Search for the cell housing the specified text and yield its [x, y] center coordinate. 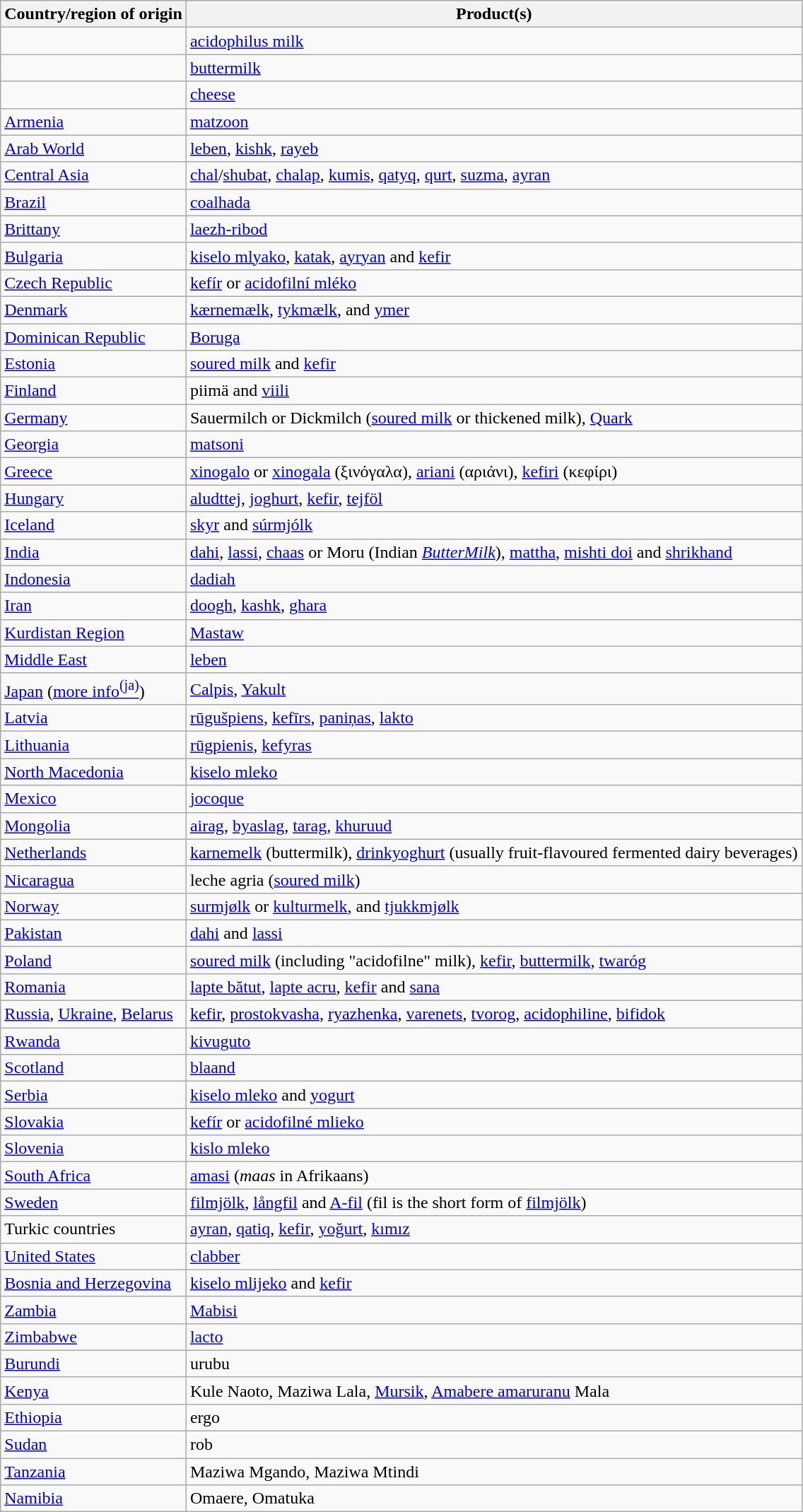
Namibia [93, 1499]
Scotland [93, 1068]
Georgia [93, 445]
Arab World [93, 148]
kærnemælk, tykmælk, and ymer [493, 310]
Estonia [93, 364]
Calpis, Yakult [493, 688]
Iceland [93, 525]
Product(s) [493, 14]
Burundi [93, 1364]
rūgušpiens, kefīrs, paniņas, lakto [493, 718]
karnemelk (buttermilk), drinkyoghurt (usually fruit-flavoured fermented dairy beverages) [493, 852]
aludttej, joghurt, kefir, tejföl [493, 498]
South Africa [93, 1176]
Brazil [93, 202]
Nicaragua [93, 879]
lacto [493, 1337]
Romania [93, 987]
Mabisi [493, 1310]
Hungary [93, 498]
Kurdistan Region [93, 633]
lapte bătut, lapte acru, kefir and sana [493, 987]
Lithuania [93, 745]
Tanzania [93, 1472]
kiselo mlyako, katak, ayryan and kefir [493, 256]
Kenya [93, 1390]
matsoni [493, 445]
soured milk (including "acidofilne" milk), kefir, buttermilk, twaróg [493, 960]
surmjølk or kulturmelk, and tjukkmjølk [493, 906]
Zimbabwe [93, 1337]
Greece [93, 471]
kivuguto [493, 1041]
urubu [493, 1364]
Denmark [93, 310]
Sauermilch or Dickmilch (soured milk or thickened milk), Quark [493, 418]
acidophilus milk [493, 41]
kefír or acidofilní mléko [493, 283]
dahi, lassi, chaas or Moru (Indian ButterMilk), mattha, mishti doi and shrikhand [493, 552]
skyr and súrmjólk [493, 525]
doogh, kashk, ghara [493, 606]
dadiah [493, 579]
Norway [93, 906]
Serbia [93, 1095]
ayran, qatiq, kefir, yoğurt, kımız [493, 1229]
Indonesia [93, 579]
Boruga [493, 337]
Russia, Ukraine, Belarus [93, 1014]
amasi (maas in Afrikaans) [493, 1176]
Germany [93, 418]
jocoque [493, 799]
Brittany [93, 229]
Slovenia [93, 1149]
Middle East [93, 660]
Mastaw [493, 633]
kefír or acidofilné mlieko [493, 1122]
Finland [93, 391]
kiselo mleko and yogurt [493, 1095]
Netherlands [93, 852]
Zambia [93, 1310]
Armenia [93, 122]
Sudan [93, 1445]
Iran [93, 606]
Slovakia [93, 1122]
laezh-ribod [493, 229]
Kule Naoto, Maziwa Lala, Mursik, Amabere amaruranu Mala [493, 1390]
xinogalo or xinogala (ξινόγαλα), ariani (αριάνι), kefiri (κεφίρι) [493, 471]
rūgpienis, kefyras [493, 745]
Rwanda [93, 1041]
Latvia [93, 718]
leben, kishk, rayeb [493, 148]
kislo mleko [493, 1149]
matzoon [493, 122]
coalhada [493, 202]
India [93, 552]
Turkic countries [93, 1229]
leben [493, 660]
Czech Republic [93, 283]
kefir, prostokvasha, ryazhenka, varenets, tvorog, acidophiline, bifidok [493, 1014]
United States [93, 1256]
buttermilk [493, 68]
Pakistan [93, 933]
Country/region of origin [93, 14]
airag, byaslag, tarag, khuruud [493, 826]
blaand [493, 1068]
Maziwa Mgando, Maziwa Mtindi [493, 1472]
rob [493, 1445]
clabber [493, 1256]
piimä and viili [493, 391]
chal/shubat, chalap, kumis, qatyq, qurt, suzma, ayran [493, 175]
Mexico [93, 799]
Mongolia [93, 826]
Japan (more info(ja)) [93, 688]
cheese [493, 95]
filmjölk, långfil and A-fil (fil is the short form of filmjölk) [493, 1202]
Bulgaria [93, 256]
leche agria (soured milk) [493, 879]
Omaere, Omatuka [493, 1499]
ergo [493, 1417]
kiselo mleko [493, 772]
North Macedonia [93, 772]
dahi and lassi [493, 933]
Central Asia [93, 175]
Bosnia and Herzegovina [93, 1283]
Ethiopia [93, 1417]
Sweden [93, 1202]
soured milk and kefir [493, 364]
Poland [93, 960]
kiselo mlijeko and kefir [493, 1283]
Dominican Republic [93, 337]
